Return [x, y] of the center of cell containing provided text 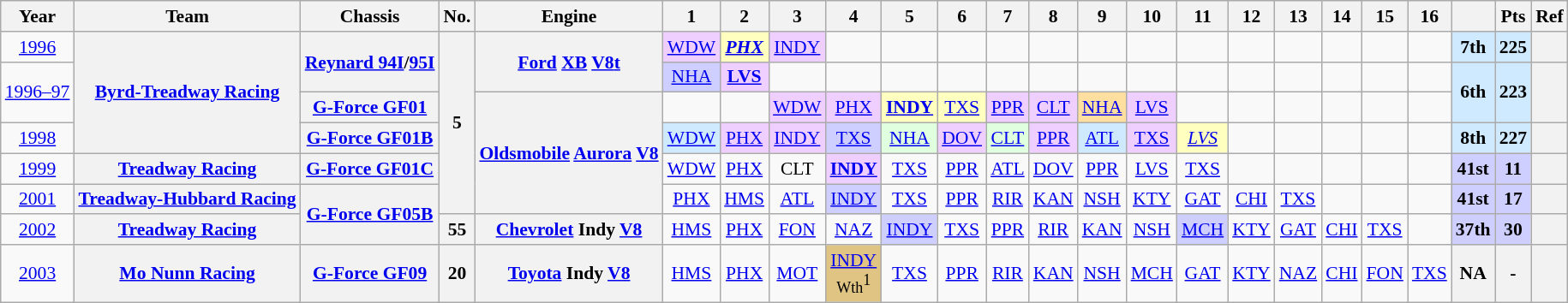
20 [458, 274]
30 [1513, 230]
Engine [569, 16]
2 [744, 16]
Ref [1549, 16]
16 [1429, 16]
223 [1513, 92]
55 [458, 230]
Reynard 94I/95I [370, 62]
INDYWth1 [853, 274]
7 [1008, 16]
9 [1102, 16]
G-Force GF01C [370, 169]
Team [187, 16]
14 [1342, 16]
1999 [38, 169]
12 [1251, 16]
7th [1474, 47]
1996 [38, 47]
- [1513, 274]
Year [38, 16]
NA [1474, 274]
G-Force GF05B [370, 214]
2002 [38, 230]
4 [853, 16]
G-Force GF09 [370, 274]
Mo Nunn Racing [187, 274]
227 [1513, 139]
G-Force GF01 [370, 108]
225 [1513, 47]
1996–97 [38, 92]
8 [1054, 16]
MOT [797, 274]
37th [1474, 230]
Oldsmobile Aurora V8 [569, 153]
Chassis [370, 16]
17 [1513, 199]
6 [961, 16]
1 [691, 16]
G-Force GF01B [370, 139]
8th [1474, 139]
Chevrolet Indy V8 [569, 230]
Toyota Indy V8 [569, 274]
3 [797, 16]
1998 [38, 139]
2001 [38, 199]
Pts [1513, 16]
Byrd-Treadway Racing [187, 92]
10 [1152, 16]
13 [1298, 16]
6th [1474, 92]
15 [1385, 16]
No. [458, 16]
Treadway-Hubbard Racing [187, 199]
2003 [38, 274]
Ford XB V8t [569, 62]
